Determine the [x, y] coordinate at the center of the cell enclosing the given text.  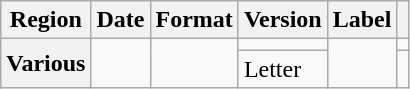
Format [194, 20]
Date [120, 20]
Version [282, 20]
Label [362, 20]
Letter [282, 69]
Region [46, 20]
Various [46, 64]
